From the cell containing the given text, extract its center point as [x, y] coordinate. 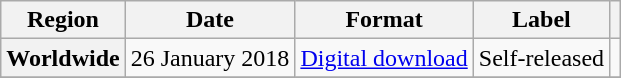
Worldwide [63, 58]
26 January 2018 [210, 58]
Format [384, 20]
Digital download [384, 58]
Self-released [541, 58]
Region [63, 20]
Label [541, 20]
Date [210, 20]
